Capture the cell that displays the provided text and extract its (x, y) central coordinate. 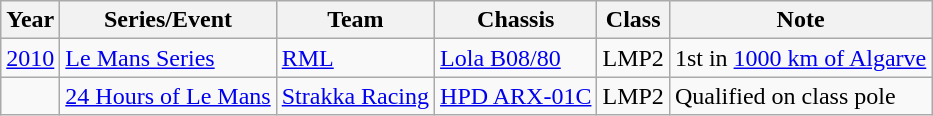
1st in 1000 km of Algarve (800, 58)
RML (355, 58)
Class (633, 20)
Lola B08/80 (516, 58)
Qualified on class pole (800, 96)
Chassis (516, 20)
Year (30, 20)
Le Mans Series (168, 58)
2010 (30, 58)
Series/Event (168, 20)
Team (355, 20)
24 Hours of Le Mans (168, 96)
Strakka Racing (355, 96)
Note (800, 20)
HPD ARX-01C (516, 96)
